Locate the cell with the specified text and output its [x, y] center coordinate. 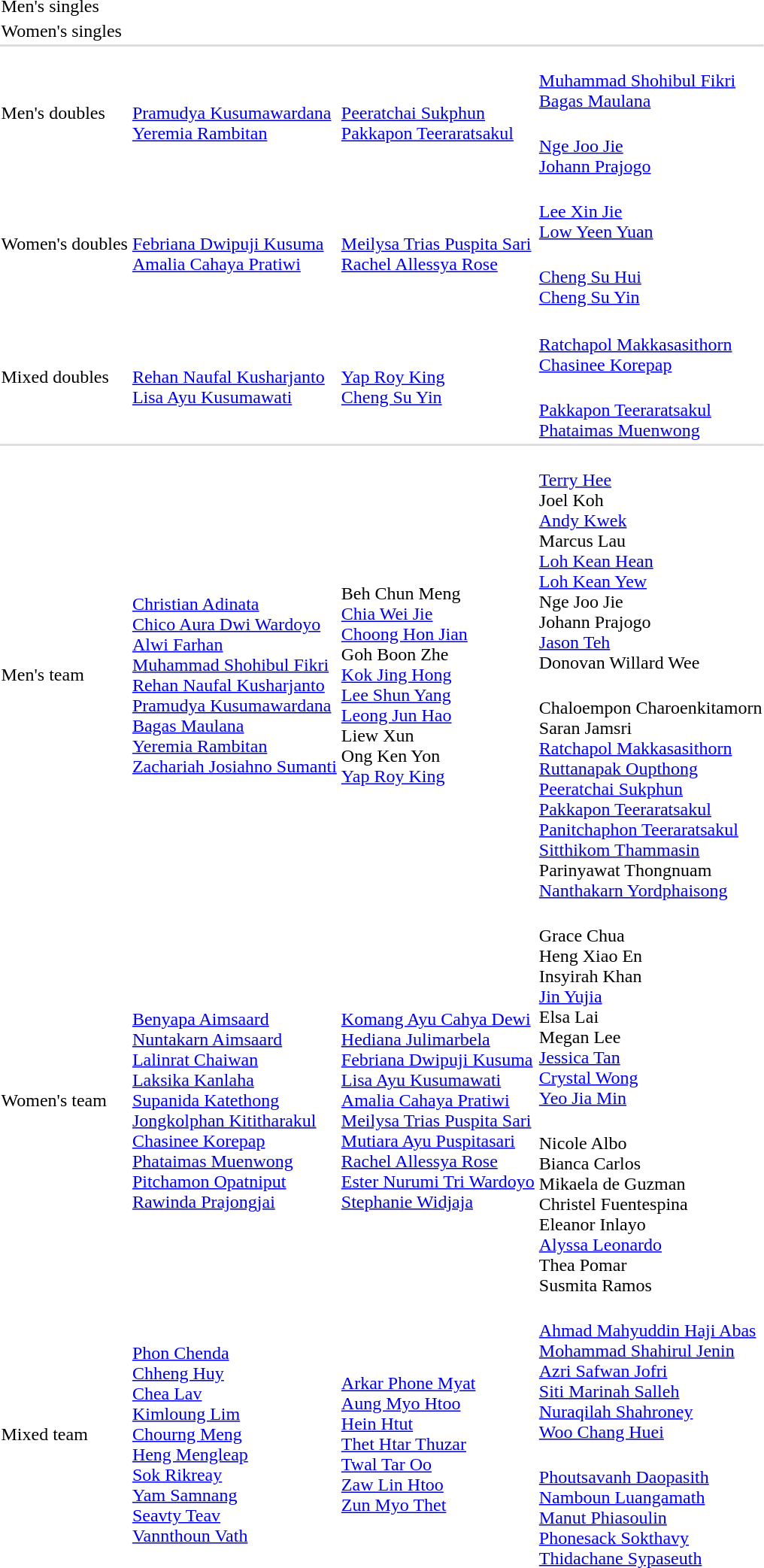
Pakkapon TeeraratsakulPhataimas Muenwong [650, 410]
Yap Roy KingCheng Su Yin [438, 378]
Grace ChuaHeng Xiao EnInsyirah KhanJin YujiaElsa LaiMegan LeeJessica TanCrystal WongYeo Jia Min [650, 1006]
Ahmad Mahyuddin Haji AbasMohammad Shahirul JeninAzri Safwan JofriSiti Marinah SallehNuraqilah ShahroneyWoo Chang Huei [650, 1371]
Febriana Dwipuji KusumaAmalia Cahaya Pratiwi [235, 244]
Rehan Naufal KusharjantoLisa Ayu Kusumawati [235, 378]
Ratchapol MakkasasithornChasinee Korepap [650, 344]
Meilysa Trias Puspita SariRachel Allessya Rose [438, 244]
Mixed doubles [65, 378]
Pramudya KusumawardanaYeremia Rambitan [235, 113]
Lee Xin JieLow Yeen Yuan [650, 211]
Beh Chun MengChia Wei JieChoong Hon JianGoh Boon ZheKok Jing HongLee Shun YangLeong Jun HaoLiew XunOng Ken YonYap Roy King [438, 675]
Nicole AlboBianca CarlosMikaela de GuzmanChristel FuentespinaEleanor InlayoAlyssa LeonardoThea PomarSusmita Ramos [650, 1204]
Men's team [65, 675]
Women's singles [65, 31]
Muhammad Shohibul FikriBagas Maulana [650, 80]
Nge Joo JieJohann Prajogo [650, 146]
Peeratchai SukphunPakkapon Teeraratsakul [438, 113]
Women's team [65, 1100]
Terry HeeJoel KohAndy KwekMarcus LauLoh Kean HeanLoh Kean YewNge Joo JieJohann PrajogoJason TehDonovan Willard Wee [650, 561]
Women's doubles [65, 244]
Men's doubles [65, 113]
Cheng Su HuiCheng Su Yin [650, 277]
